Output the (x, y) coordinate of the center of the cell containing the given text.  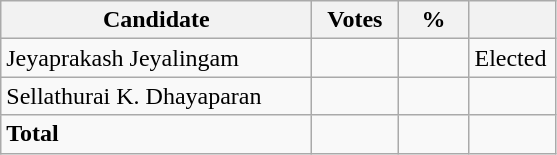
Votes (355, 20)
Jeyaprakash Jeyalingam (156, 58)
Elected (512, 58)
Candidate (156, 20)
Sellathurai K. Dhayaparan (156, 96)
% (434, 20)
Total (156, 134)
